Return [X, Y] of the center of cell containing provided text 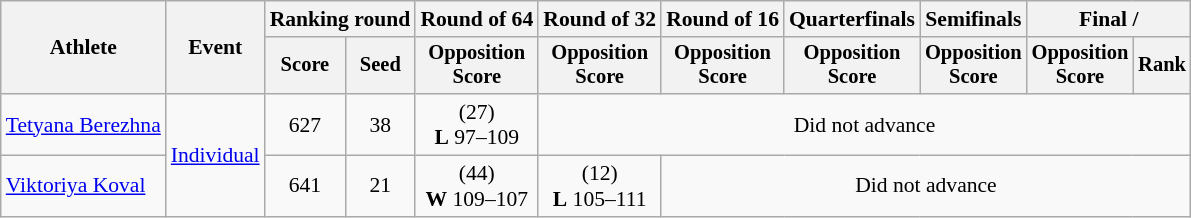
Event [216, 48]
Round of 32 [600, 19]
Quarterfinals [852, 19]
Individual [216, 155]
(44)W 109–107 [476, 186]
Athlete [84, 48]
Round of 16 [722, 19]
Ranking round [340, 19]
Rank [1162, 66]
641 [306, 186]
Score [306, 66]
Tetyana Berezhna [84, 124]
Round of 64 [476, 19]
Viktoriya Koval [84, 186]
Semifinals [974, 19]
Final / [1109, 19]
(12)L 105–111 [600, 186]
21 [380, 186]
627 [306, 124]
(27)L 97–109 [476, 124]
Seed [380, 66]
38 [380, 124]
